Find where the given text appears and provide that cell's center as (X, Y) coordinate. 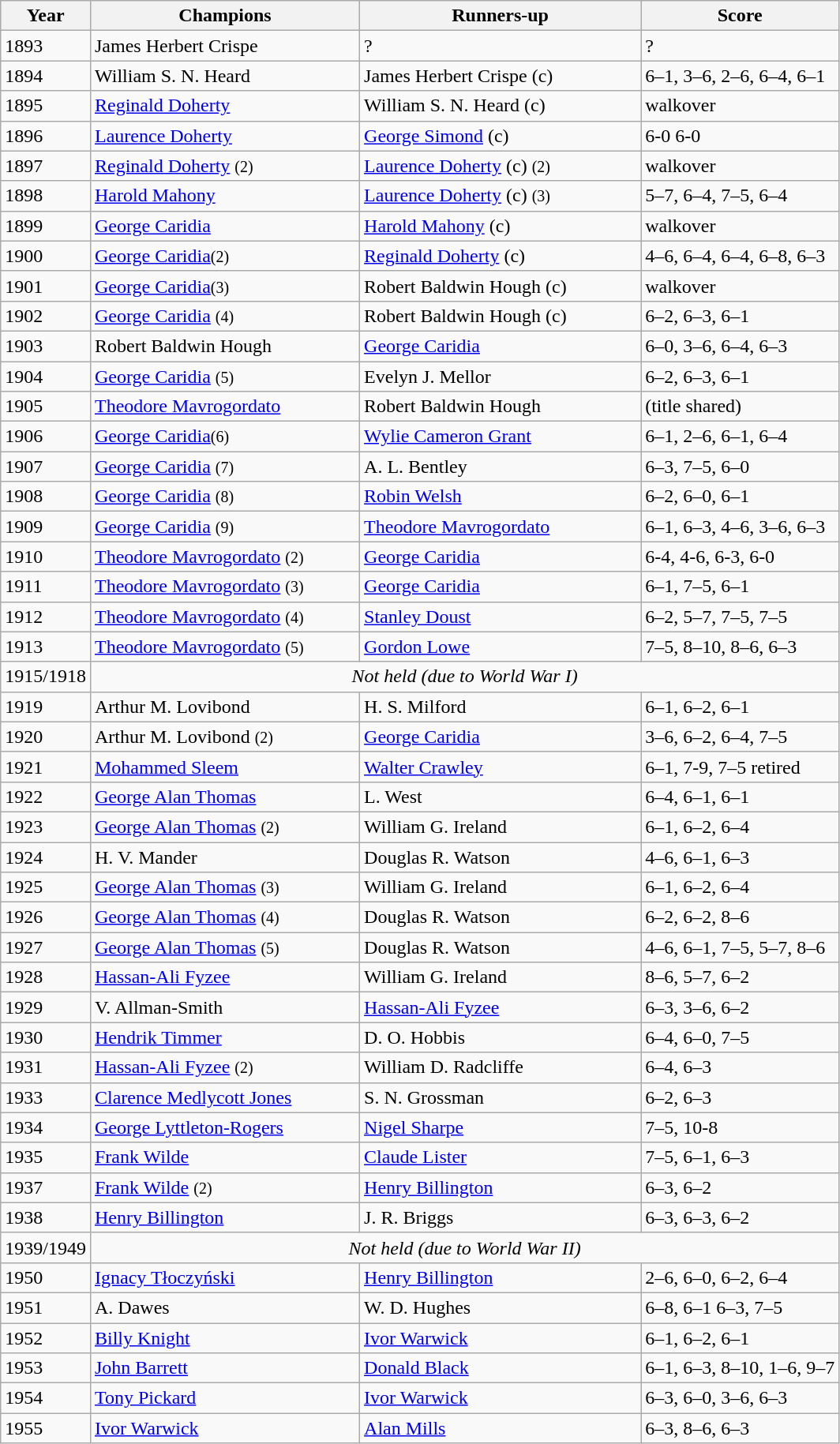
1919 (46, 707)
6–0, 3–6, 6–4, 6–3 (741, 346)
1901 (46, 286)
John Barrett (224, 1368)
1902 (46, 316)
George Caridia(2) (224, 256)
1935 (46, 1157)
1930 (46, 1037)
6–1, 6–3, 8–10, 1–6, 9–7 (741, 1368)
James Herbert Crispe (c) (501, 76)
6–3, 6–3, 6–2 (741, 1217)
5–7, 6–4, 7–5, 6–4 (741, 196)
6–3, 6–2 (741, 1187)
1954 (46, 1398)
Laurence Doherty (c) (3) (501, 196)
W. D. Hughes (501, 1307)
George Alan Thomas (3) (224, 887)
George Caridia (4) (224, 316)
Tony Pickard (224, 1398)
6–2, 5–7, 7–5, 7–5 (741, 617)
1955 (46, 1428)
6–8, 6–1 6–3, 7–5 (741, 1307)
1922 (46, 797)
7–5, 8–10, 8–6, 6–3 (741, 647)
Harold Mahony (c) (501, 226)
6–1, 7-9, 7–5 retired (741, 767)
Frank Wilde (224, 1157)
Theodore Mavrogordato (4) (224, 617)
1900 (46, 256)
Score (741, 16)
1953 (46, 1368)
1933 (46, 1097)
Champions (224, 16)
1923 (46, 827)
George Caridia (8) (224, 497)
S. N. Grossman (501, 1097)
4–6, 6–1, 7–5, 5–7, 8–6 (741, 947)
Not held (due to World War II) (464, 1247)
George Caridia(3) (224, 286)
6–3, 3–6, 6–2 (741, 1007)
6–4, 6–0, 7–5 (741, 1037)
2–6, 6–0, 6–2, 6–4 (741, 1277)
James Herbert Crispe (224, 46)
A. Dawes (224, 1307)
6-0 6-0 (741, 136)
1928 (46, 977)
1921 (46, 767)
1907 (46, 467)
Runners-up (501, 16)
V. Allman-Smith (224, 1007)
Theodore Mavrogordato (3) (224, 587)
1950 (46, 1277)
6–1, 6–3, 4–6, 3–6, 6–3 (741, 527)
1929 (46, 1007)
6–4, 6–1, 6–1 (741, 797)
Arthur M. Lovibond (2) (224, 737)
6–1, 7–5, 6–1 (741, 587)
6–1, 2–6, 6–1, 6–4 (741, 437)
Evelyn J. Mellor (501, 377)
Hendrik Timmer (224, 1037)
George Caridia (7) (224, 467)
George Caridia (5) (224, 377)
6–2, 6–3 (741, 1097)
Wylie Cameron Grant (501, 437)
George Alan Thomas (4) (224, 917)
George Caridia(6) (224, 437)
Billy Knight (224, 1338)
Reginald Doherty (2) (224, 166)
1908 (46, 497)
William D. Radcliffe (501, 1067)
L. West (501, 797)
George Simond (c) (501, 136)
George Caridia (9) (224, 527)
1927 (46, 947)
1912 (46, 617)
Robin Welsh (501, 497)
7–5, 6–1, 6–3 (741, 1157)
1906 (46, 437)
6-4, 4-6, 6-3, 6-0 (741, 557)
Alan Mills (501, 1428)
Gordon Lowe (501, 647)
Not held (due to World War I) (464, 677)
Year (46, 16)
4–6, 6–1, 6–3 (741, 857)
4–6, 6–4, 6–4, 6–8, 6–3 (741, 256)
A. L. Bentley (501, 467)
D. O. Hobbis (501, 1037)
Hassan-Ali Fyzee (2) (224, 1067)
1893 (46, 46)
1925 (46, 887)
6–1, 3–6, 2–6, 6–4, 6–1 (741, 76)
6–2, 6–2, 8–6 (741, 917)
George Alan Thomas (2) (224, 827)
7–5, 10-8 (741, 1127)
William S. N. Heard (c) (501, 106)
1895 (46, 106)
Frank Wilde (2) (224, 1187)
Mohammed Sleem (224, 767)
1899 (46, 226)
1896 (46, 136)
1913 (46, 647)
1937 (46, 1187)
3–6, 6–2, 6–4, 7–5 (741, 737)
6–3, 6–0, 3–6, 6–3 (741, 1398)
1924 (46, 857)
6–4, 6–3 (741, 1067)
George Alan Thomas (224, 797)
1951 (46, 1307)
8–6, 5–7, 6–2 (741, 977)
Claude Lister (501, 1157)
1904 (46, 377)
1894 (46, 76)
Laurence Doherty (224, 136)
Clarence Medlycott Jones (224, 1097)
George Lyttleton-Rogers (224, 1127)
Theodore Mavrogordato (5) (224, 647)
Laurence Doherty (c) (2) (501, 166)
(title shared) (741, 407)
1910 (46, 557)
1898 (46, 196)
1920 (46, 737)
William S. N. Heard (224, 76)
Ignacy Tłoczyński (224, 1277)
1897 (46, 166)
Harold Mahony (224, 196)
George Alan Thomas (5) (224, 947)
1909 (46, 527)
1926 (46, 917)
6–2, 6–0, 6–1 (741, 497)
H. S. Milford (501, 707)
6–3, 8–6, 6–3 (741, 1428)
1952 (46, 1338)
Stanley Doust (501, 617)
H. V. Mander (224, 857)
1915/1918 (46, 677)
Walter Crawley (501, 767)
Theodore Mavrogordato (2) (224, 557)
1903 (46, 346)
1938 (46, 1217)
Donald Black (501, 1368)
Reginald Doherty (c) (501, 256)
Arthur M. Lovibond (224, 707)
1939/1949 (46, 1247)
6–3, 7–5, 6–0 (741, 467)
J. R. Briggs (501, 1217)
1905 (46, 407)
1931 (46, 1067)
1934 (46, 1127)
1911 (46, 587)
Reginald Doherty (224, 106)
Nigel Sharpe (501, 1127)
